Locate the cell with the specified text and output its [x, y] center coordinate. 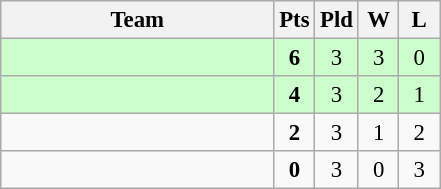
Pld [337, 20]
4 [294, 95]
L [420, 20]
Pts [294, 20]
W [378, 20]
Team [138, 20]
6 [294, 58]
